Return (x, y) of the center of cell containing provided text 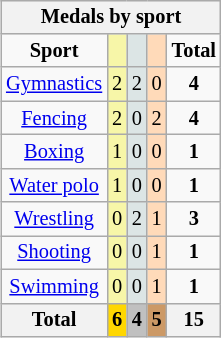
Medals by sport (111, 17)
Boxing (54, 152)
15 (194, 320)
3 (194, 219)
Shooting (54, 253)
6 (117, 320)
Swimming (54, 286)
Fencing (54, 118)
Sport (54, 51)
Water polo (54, 185)
Wrestling (54, 219)
5 (157, 320)
Gymnastics (54, 84)
